Pinpoint the cell where the given text exists, returning its [x, y] midpoint coordinate. 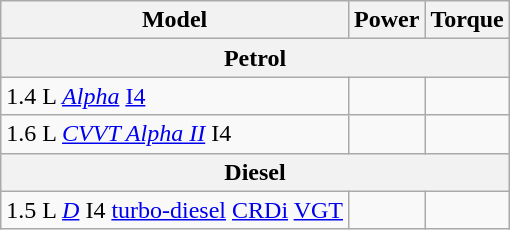
Petrol [256, 58]
Model [175, 20]
1.5 L D I4 turbo-diesel CRDi VGT [175, 210]
Torque [467, 20]
Diesel [256, 172]
1.4 L Alpha I4 [175, 96]
1.6 L CVVT Alpha II I4 [175, 134]
Power [386, 20]
